Capture the cell that displays the provided text and extract its (x, y) central coordinate. 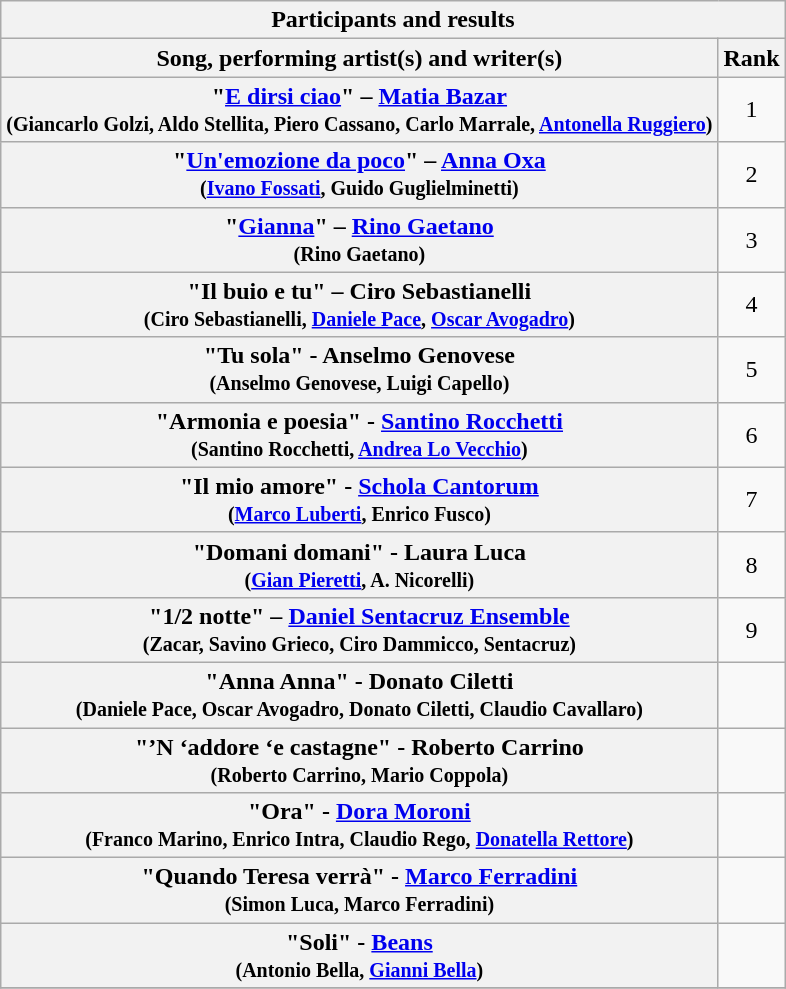
"Il buio e tu" – Ciro Sebastianelli (Ciro Sebastianelli, Daniele Pace, Oscar Avogadro) (360, 304)
"Tu sola" - Anselmo Genovese (Anselmo Genovese, Luigi Capello) (360, 370)
9 (752, 630)
6 (752, 434)
"E dirsi ciao" – Matia Bazar (Giancarlo Golzi, Aldo Stellita, Piero Cassano, Carlo Marrale, Antonella Ruggiero) (360, 110)
"1/2 notte" – Daniel Sentacruz Ensemble (Zacar, Savino Grieco, Ciro Dammicco, Sentacruz) (360, 630)
"Armonia e poesia" - Santino Rocchetti (Santino Rocchetti, Andrea Lo Vecchio) (360, 434)
8 (752, 564)
Song, performing artist(s) and writer(s) (360, 58)
5 (752, 370)
"Domani domani" - Laura Luca (Gian Pieretti, A. Nicorelli) (360, 564)
"Quando Teresa verrà" - Marco Ferradini (Simon Luca, Marco Ferradini) (360, 890)
2 (752, 174)
Participants and results (393, 20)
7 (752, 500)
1 (752, 110)
"Un'emozione da poco" – Anna Oxa (Ivano Fossati, Guido Guglielminetti) (360, 174)
"Gianna" – Rino Gaetano (Rino Gaetano) (360, 240)
4 (752, 304)
"’N ‘addore ‘e castagne" - Roberto Carrino (Roberto Carrino, Mario Coppola) (360, 760)
"Soli" - Beans (Antonio Bella, Gianni Bella) (360, 956)
"Ora" - Dora Moroni (Franco Marino, Enrico Intra, Claudio Rego, Donatella Rettore) (360, 826)
3 (752, 240)
"Il mio amore" - Schola Cantorum (Marco Luberti, Enrico Fusco) (360, 500)
"Anna Anna" - Donato Ciletti (Daniele Pace, Oscar Avogadro, Donato Ciletti, Claudio Cavallaro) (360, 694)
Rank (752, 58)
